Output the (x, y) coordinate of the center of the cell containing the given text.  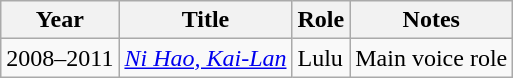
Year (60, 20)
Notes (432, 20)
Role (321, 20)
Ni Hao, Kai-Lan (206, 58)
Lulu (321, 58)
Title (206, 20)
2008–2011 (60, 58)
Main voice role (432, 58)
